From the cell containing the given text, extract its center point as (X, Y) coordinate. 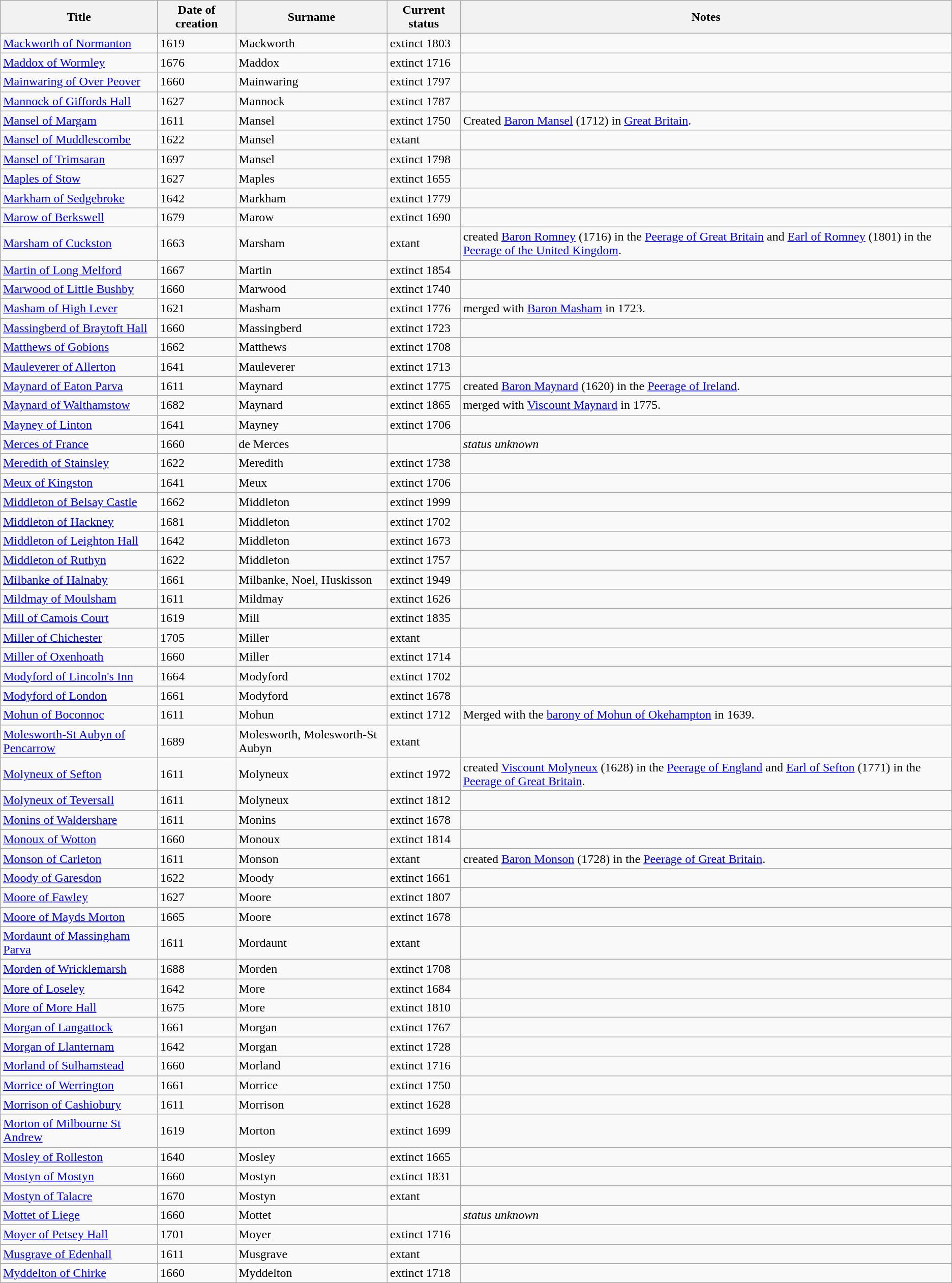
Monins (312, 820)
Mayney of Linton (79, 425)
Morland of Sulhamstead (79, 1066)
Molesworth-St Aubyn of Pencarrow (79, 741)
Massingberd (312, 328)
created Baron Monson (1728) in the Peerage of Great Britain. (706, 858)
Martin (312, 270)
Mackworth of Normanton (79, 43)
Morgan of Langattock (79, 1027)
de Merces (312, 444)
extinct 1835 (424, 618)
Merged with the barony of Mohun of Okehampton in 1639. (706, 715)
merged with Viscount Maynard in 1775. (706, 405)
Middleton of Belsay Castle (79, 502)
extinct 1673 (424, 541)
Morrice (312, 1085)
1682 (196, 405)
Meux (312, 483)
Masham (312, 309)
Moody (312, 878)
Maynard of Eaton Parva (79, 386)
Notes (706, 17)
Mayney (312, 425)
Mansel of Muddlescombe (79, 140)
Modyford of London (79, 696)
1621 (196, 309)
Morland (312, 1066)
Middleton of Leighton Hall (79, 541)
Mordaunt (312, 943)
Mansel of Trimsaran (79, 159)
Mohun of Boconnoc (79, 715)
Mill (312, 618)
Milbanke of Halnaby (79, 579)
Marow (312, 217)
extinct 1787 (424, 101)
Middleton of Hackney (79, 521)
Musgrave of Edenhall (79, 1254)
Maynard of Walthamstow (79, 405)
Miller of Chichester (79, 638)
extinct 1628 (424, 1105)
Matthews of Gobions (79, 347)
Mosley of Rolleston (79, 1157)
extinct 1797 (424, 82)
Markham (312, 198)
1688 (196, 969)
extinct 1723 (424, 328)
created Baron Romney (1716) in the Peerage of Great Britain and Earl of Romney (1801) in the Peerage of the United Kingdom. (706, 243)
Marwood of Little Bushby (79, 289)
extinct 1684 (424, 989)
Merces of France (79, 444)
Maples of Stow (79, 178)
1681 (196, 521)
Molyneux of Teversall (79, 800)
extinct 1807 (424, 897)
Mannock of Giffords Hall (79, 101)
Date of creation (196, 17)
extinct 1854 (424, 270)
Current status (424, 17)
Myddelton (312, 1273)
Maples (312, 178)
extinct 1738 (424, 463)
extinct 1814 (424, 839)
extinct 1949 (424, 579)
Massingberd of Braytoft Hall (79, 328)
1665 (196, 917)
extinct 1831 (424, 1176)
extinct 1972 (424, 774)
Maddox of Wormley (79, 63)
Mildmay (312, 599)
Mosley (312, 1157)
1664 (196, 676)
extinct 1812 (424, 800)
Markham of Sedgebroke (79, 198)
extinct 1728 (424, 1047)
extinct 1661 (424, 878)
extinct 1718 (424, 1273)
Mottet of Liege (79, 1215)
extinct 1665 (424, 1157)
1697 (196, 159)
Monson (312, 858)
Mohun (312, 715)
Monoux of Wotton (79, 839)
More of Loseley (79, 989)
1689 (196, 741)
extinct 1803 (424, 43)
1640 (196, 1157)
Morden (312, 969)
Molesworth, Molesworth-St Aubyn (312, 741)
Martin of Long Melford (79, 270)
1676 (196, 63)
extinct 1767 (424, 1027)
extinct 1810 (424, 1008)
Morton (312, 1131)
Marow of Berkswell (79, 217)
1667 (196, 270)
extinct 1776 (424, 309)
Miller of Oxenhoath (79, 657)
Moyer (312, 1234)
Mansel of Margam (79, 121)
1679 (196, 217)
Mottet (312, 1215)
extinct 1775 (424, 386)
Modyford of Lincoln's Inn (79, 676)
Morgan of Llanternam (79, 1047)
Milbanke, Noel, Huskisson (312, 579)
1670 (196, 1196)
Created Baron Mansel (1712) in Great Britain. (706, 121)
Mauleverer of Allerton (79, 367)
Meredith of Stainsley (79, 463)
Mannock (312, 101)
Matthews (312, 347)
extinct 1740 (424, 289)
Moore of Fawley (79, 897)
Surname (312, 17)
Morden of Wricklemarsh (79, 969)
Mauleverer (312, 367)
Mostyn of Mostyn (79, 1176)
extinct 1714 (424, 657)
Mainwaring (312, 82)
extinct 1690 (424, 217)
extinct 1655 (424, 178)
Mostyn of Talacre (79, 1196)
Morrice of Werrington (79, 1085)
Myddelton of Chirke (79, 1273)
Masham of High Lever (79, 309)
More of More Hall (79, 1008)
extinct 1713 (424, 367)
1701 (196, 1234)
Title (79, 17)
Meux of Kingston (79, 483)
Mainwaring of Over Peover (79, 82)
Mill of Camois Court (79, 618)
created Viscount Molyneux (1628) in the Peerage of England and Earl of Sefton (1771) in the Peerage of Great Britain. (706, 774)
Molyneux of Sefton (79, 774)
Middleton of Ruthyn (79, 560)
created Baron Maynard (1620) in the Peerage of Ireland. (706, 386)
Morrison (312, 1105)
extinct 1779 (424, 198)
1705 (196, 638)
extinct 1699 (424, 1131)
Marwood (312, 289)
Monins of Waldershare (79, 820)
Mackworth (312, 43)
Moody of Garesdon (79, 878)
Mildmay of Moulsham (79, 599)
Moore of Mayds Morton (79, 917)
extinct 1712 (424, 715)
extinct 1757 (424, 560)
Mordaunt of Massingham Parva (79, 943)
merged with Baron Masham in 1723. (706, 309)
1675 (196, 1008)
Monoux (312, 839)
extinct 1798 (424, 159)
Musgrave (312, 1254)
Marsham (312, 243)
1663 (196, 243)
Maddox (312, 63)
Morrison of Cashiobury (79, 1105)
Morton of Milbourne St Andrew (79, 1131)
extinct 1626 (424, 599)
Marsham of Cuckston (79, 243)
extinct 1865 (424, 405)
Moyer of Petsey Hall (79, 1234)
extinct 1999 (424, 502)
Monson of Carleton (79, 858)
Meredith (312, 463)
